Return the [X, Y] coordinate for the center point of the cell that contains the specified text.  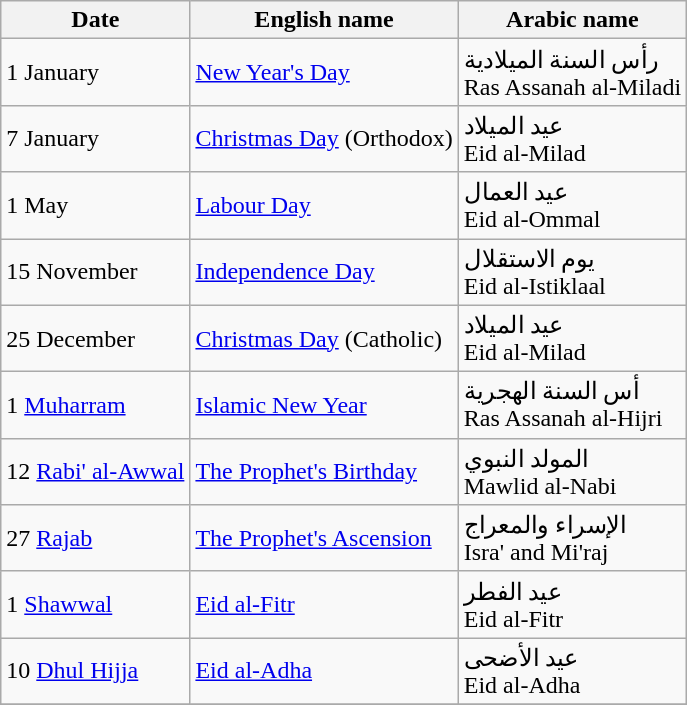
Eid al-Adha [324, 672]
The Prophet's Ascension [324, 538]
The Prophet's Birthday [324, 472]
Christmas Day (Catholic) [324, 338]
Arabic name [572, 20]
1 Muharram [96, 406]
7 January [96, 138]
1 Shawwal [96, 604]
English name [324, 20]
27 Rajab [96, 538]
15 November [96, 272]
عيد الفطرEid al-Fitr [572, 604]
Eid al-Fitr [324, 604]
25 December [96, 338]
يوم الاستقلالEid al-Istiklaal [572, 272]
رأس السنة الميلاديةRas Assanah al-Miladi [572, 72]
12 Rabi' al-Awwal [96, 472]
المولد النبويMawlid al-Nabi [572, 472]
Independence Day [324, 272]
1 May [96, 206]
New Year's Day [324, 72]
Christmas Day (Orthodox) [324, 138]
1 January [96, 72]
الإسراء والمعراجIsra' and Mi'raj [572, 538]
عيد العمالEid al-Ommal [572, 206]
Islamic New Year [324, 406]
أس السنة الهجريةRas Assanah al-Hijri [572, 406]
10 Dhul Hijja [96, 672]
Labour Day [324, 206]
عيد الأضحىEid al-Adha [572, 672]
Date [96, 20]
